Pinpoint the cell where the given text exists, returning its [x, y] midpoint coordinate. 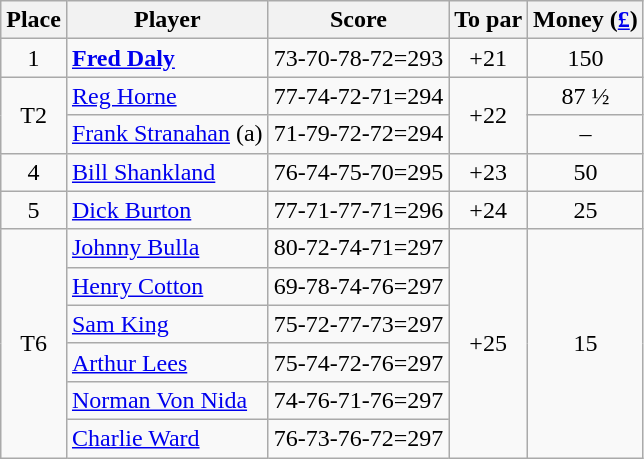
25 [586, 210]
Fred Daly [167, 58]
Player [167, 20]
76-74-75-70=295 [358, 172]
Norman Von Nida [167, 400]
Sam King [167, 324]
+22 [488, 115]
50 [586, 172]
69-78-74-76=297 [358, 286]
87 ½ [586, 96]
Bill Shankland [167, 172]
74-76-71-76=297 [358, 400]
Johnny Bulla [167, 248]
4 [34, 172]
5 [34, 210]
To par [488, 20]
Charlie Ward [167, 438]
15 [586, 343]
1 [34, 58]
Frank Stranahan (a) [167, 134]
75-72-77-73=297 [358, 324]
T2 [34, 115]
77-74-72-71=294 [358, 96]
+23 [488, 172]
71-79-72-72=294 [358, 134]
77-71-77-71=296 [358, 210]
Money (£) [586, 20]
73-70-78-72=293 [358, 58]
76-73-76-72=297 [358, 438]
+21 [488, 58]
Place [34, 20]
75-74-72-76=297 [358, 362]
+25 [488, 343]
Henry Cotton [167, 286]
Arthur Lees [167, 362]
Dick Burton [167, 210]
150 [586, 58]
T6 [34, 343]
Reg Horne [167, 96]
– [586, 134]
+24 [488, 210]
80-72-74-71=297 [358, 248]
Score [358, 20]
